Locate the cell with the specified text and output its [X, Y] center coordinate. 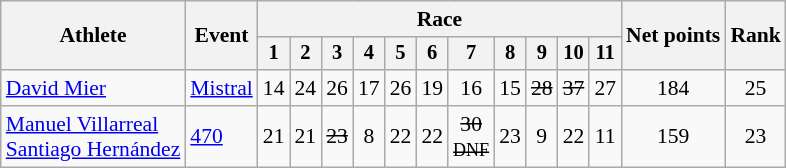
30DNF [471, 136]
15 [510, 88]
37 [574, 88]
19 [432, 88]
Race [440, 19]
16 [471, 88]
Athlete [94, 36]
2 [306, 54]
Net points [673, 36]
Mistral [221, 88]
470 [221, 136]
17 [369, 88]
159 [673, 136]
6 [432, 54]
7 [471, 54]
27 [605, 88]
184 [673, 88]
Event [221, 36]
David Mier [94, 88]
4 [369, 54]
Rank [756, 36]
28 [542, 88]
1 [274, 54]
5 [401, 54]
Manuel VillarrealSantiago Hernández [94, 136]
3 [337, 54]
10 [574, 54]
14 [274, 88]
25 [756, 88]
24 [306, 88]
